From the cell containing the given text, extract its center point as (X, Y) coordinate. 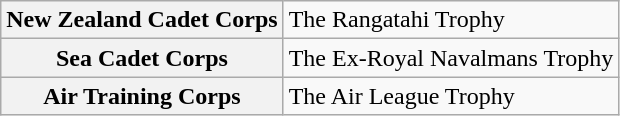
The Air League Trophy (451, 96)
Sea Cadet Corps (142, 58)
New Zealand Cadet Corps (142, 20)
The Rangatahi Trophy (451, 20)
The Ex-Royal Navalmans Trophy (451, 58)
Air Training Corps (142, 96)
